Pinpoint the cell where the given text exists, returning its [X, Y] midpoint coordinate. 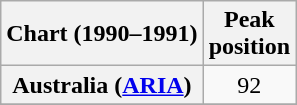
Chart (1990–1991) [102, 34]
92 [249, 85]
Australia (ARIA) [102, 85]
Peakposition [249, 34]
